Extract the (x, y) coordinate from the center of the cell holding the provided text.  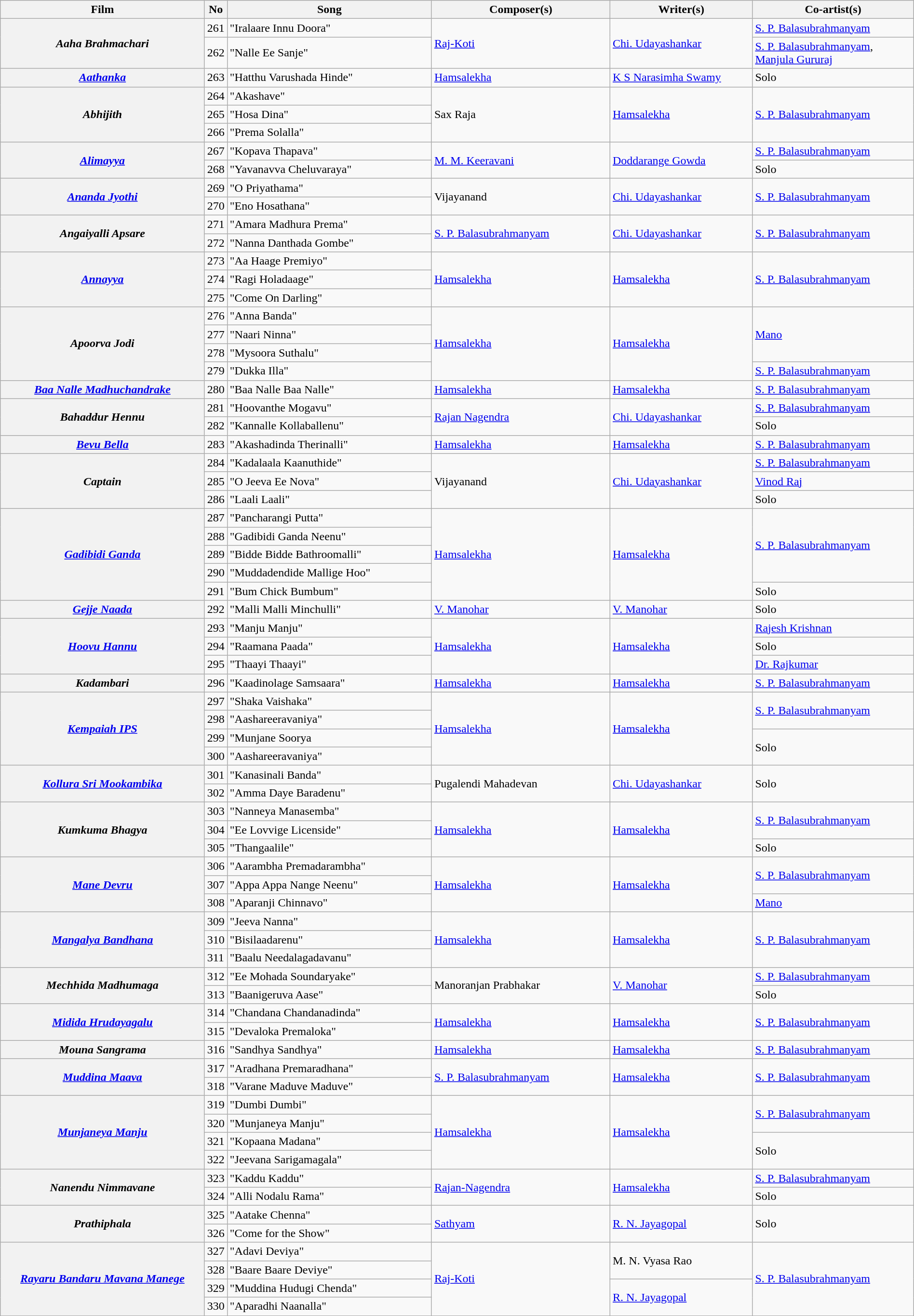
"O Priyathama" (329, 187)
272 (216, 242)
284 (216, 463)
"Akashadinda Therinalli" (329, 444)
Mechhida Madhumaga (102, 985)
"Baalu Needalagadavanu" (329, 958)
Kempaiah IPS (102, 729)
"Manju Manju" (329, 628)
322 (216, 1160)
"Aa Haage Premiyo" (329, 261)
328 (216, 1270)
278 (216, 353)
286 (216, 499)
Rajan-Nagendra (521, 1187)
"Aparadhi Naanalla" (329, 1306)
"Kaadinolage Samsaara" (329, 683)
271 (216, 224)
Aathanka (102, 78)
282 (216, 426)
310 (216, 940)
Gadibidi Ganda (102, 554)
"Munjaneya Manju" (329, 1123)
"Hatthu Varushada Hinde" (329, 78)
Mangalya Bandhana (102, 940)
"Varane Maduve Maduve" (329, 1086)
315 (216, 1031)
"Aparanji Chinnavo" (329, 903)
"Kopaana Madana" (329, 1142)
321 (216, 1142)
"Jeevana Sarigamagala" (329, 1160)
"Ee Mohada Soundaryake" (329, 976)
Apoorva Jodi (102, 344)
"Baare Baare Deviye" (329, 1270)
Song (329, 10)
Aaha Brahmachari (102, 43)
"Muddadendide Mallige Hoo" (329, 573)
275 (216, 298)
277 (216, 334)
Munjaneya Manju (102, 1132)
320 (216, 1123)
"Chandana Chandanadinda" (329, 1013)
"Kopava Thapava" (329, 151)
"Adavi Deviya" (329, 1251)
297 (216, 701)
"O Jeeva Ee Nova" (329, 481)
"Baanigeruva Aase" (329, 995)
304 (216, 829)
Hoovu Hannu (102, 646)
Midida Hrudayagalu (102, 1022)
311 (216, 958)
Film (102, 10)
Abhijith (102, 114)
Kadambari (102, 683)
"Thaayi Thaayi" (329, 665)
"Amma Daye Baradenu" (329, 793)
279 (216, 371)
Muddina Maava (102, 1077)
Rayaru Bandaru Mavana Manege (102, 1279)
"Come On Darling" (329, 298)
288 (216, 536)
316 (216, 1050)
"Nanna Danthada Gombe" (329, 242)
"Kadalaala Kaanuthide" (329, 463)
302 (216, 793)
312 (216, 976)
Captain (102, 481)
Nanendu Nimmavane (102, 1187)
Kollura Sri Mookambika (102, 784)
"Malli Malli Minchulli" (329, 610)
317 (216, 1068)
"Anna Banda" (329, 316)
"Dumbi Dumbi" (329, 1104)
"Nanneya Manasemba" (329, 811)
"Akashave" (329, 96)
"Thangaalile" (329, 848)
"Dukka Illa" (329, 371)
293 (216, 628)
"Yavanavva Cheluvaraya" (329, 169)
Pugalendi Mahadevan (521, 784)
"Bidde Bidde Bathroomalli" (329, 555)
"Ragi Holadaage" (329, 279)
285 (216, 481)
270 (216, 206)
"Ee Lovvige Licenside" (329, 829)
281 (216, 408)
273 (216, 261)
Dr. Rajkumar (833, 665)
Doddarange Gowda (681, 160)
"Naari Ninna" (329, 334)
296 (216, 683)
"Gadibidi Ganda Neenu" (329, 536)
323 (216, 1178)
"Kannalle Kollaballenu" (329, 426)
290 (216, 573)
"Baa Nalle Baa Nalle" (329, 389)
305 (216, 848)
319 (216, 1104)
"Aatake Chenna" (329, 1215)
S. P. Balasubrahmanyam, Manjula Gururaj (833, 53)
294 (216, 646)
"Pancharangi Putta" (329, 518)
Mane Devru (102, 885)
266 (216, 133)
No (216, 10)
Writer(s) (681, 10)
Sathyam (521, 1224)
"Shaka Vaishaka" (329, 701)
326 (216, 1233)
"Hoovanthe Mogavu" (329, 408)
"Bisilaadarenu" (329, 940)
"Bum Chick Bumbum" (329, 591)
"Nalle Ee Sanje" (329, 53)
264 (216, 96)
"Come for the Show" (329, 1233)
299 (216, 738)
329 (216, 1288)
274 (216, 279)
Manoranjan Prabhakar (521, 985)
"Jeeva Nanna" (329, 921)
Angaiyalli Apsare (102, 233)
330 (216, 1306)
"Kaddu Kaddu" (329, 1178)
"Kanasinali Banda" (329, 774)
"Raamana Paada" (329, 646)
Bahaddur Hennu (102, 417)
295 (216, 665)
M. N. Vyasa Rao (681, 1261)
"Hosa Dina" (329, 114)
"Sandhya Sandhya" (329, 1050)
Prathiphala (102, 1224)
Mouna Sangrama (102, 1050)
"Iralaare Innu Doora" (329, 28)
261 (216, 28)
"Appa Appa Nange Neenu" (329, 885)
"Aradhana Premaradhana" (329, 1068)
318 (216, 1086)
Composer(s) (521, 10)
"Devaloka Premaloka" (329, 1031)
Baa Nalle Madhuchandrake (102, 389)
Annayya (102, 279)
268 (216, 169)
313 (216, 995)
Bevu Bella (102, 444)
300 (216, 756)
276 (216, 316)
280 (216, 389)
292 (216, 610)
Kumkuma Bhagya (102, 829)
289 (216, 555)
325 (216, 1215)
"Muddina Hudugi Chenda" (329, 1288)
267 (216, 151)
M. M. Keeravani (521, 160)
301 (216, 774)
283 (216, 444)
269 (216, 187)
314 (216, 1013)
"Amara Madhura Prema" (329, 224)
306 (216, 866)
327 (216, 1251)
Sax Raja (521, 114)
262 (216, 53)
308 (216, 903)
265 (216, 114)
324 (216, 1196)
287 (216, 518)
303 (216, 811)
Co-artist(s) (833, 10)
"Munjane Soorya (329, 738)
Rajan Nagendra (521, 417)
Ananda Jyothi (102, 197)
Gejje Naada (102, 610)
291 (216, 591)
K S Narasimha Swamy (681, 78)
307 (216, 885)
"Prema Solalla" (329, 133)
"Eno Hosathana" (329, 206)
Alimayya (102, 160)
"Mysoora Suthalu" (329, 353)
"Aarambha Premadarambha" (329, 866)
"Alli Nodalu Rama" (329, 1196)
Vinod Raj (833, 481)
"Laali Laali" (329, 499)
263 (216, 78)
309 (216, 921)
Rajesh Krishnan (833, 628)
298 (216, 719)
